Detect which cell encompasses the target text, then output its (X, Y) center coordinate. 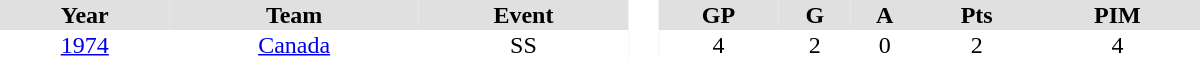
Canada (294, 45)
G (815, 15)
Pts (976, 15)
GP (718, 15)
0 (885, 45)
PIM (1118, 15)
SS (524, 45)
1974 (85, 45)
Team (294, 15)
Year (85, 15)
A (885, 15)
Event (524, 15)
